Determine the (X, Y) coordinate at the center of the cell enclosing the given text.  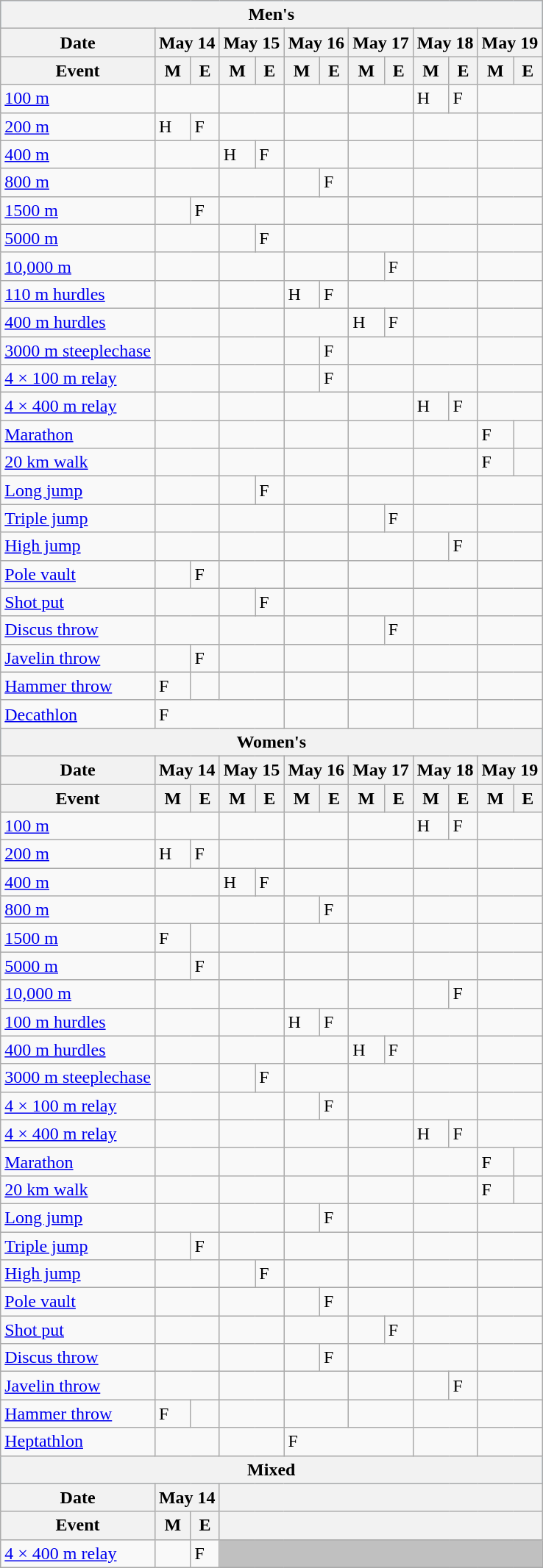
Women's (271, 742)
110 m hurdles (78, 294)
100 m hurdles (78, 1022)
Decathlon (78, 714)
Heptathlon (78, 1442)
Men's (271, 15)
Mixed (271, 1469)
